Search for the cell housing the specified text and yield its [x, y] center coordinate. 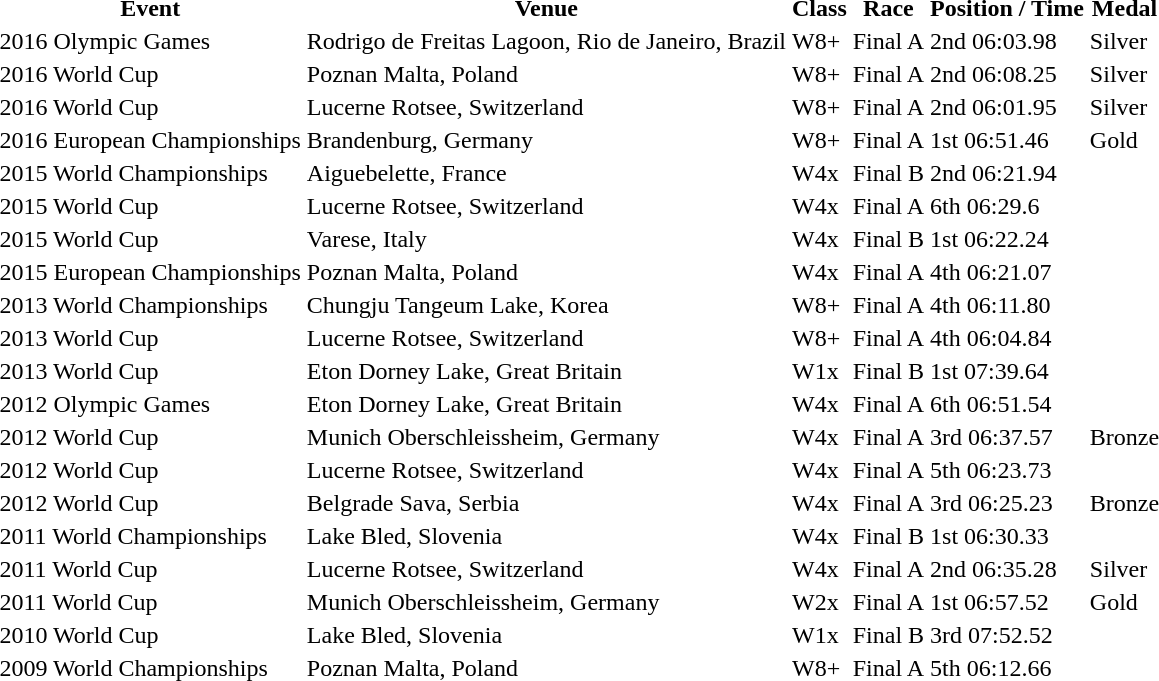
Rodrigo de Freitas Lagoon, Rio de Janeiro, Brazil [546, 41]
3rd 06:37.57 [1008, 437]
2nd 06:08.25 [1008, 74]
3rd 06:25.23 [1008, 503]
2nd 06:03.98 [1008, 41]
Brandenburg, Germany [546, 140]
1st 06:57.52 [1008, 602]
4th 06:04.84 [1008, 338]
Varese, Italy [546, 239]
3rd 07:52.52 [1008, 635]
Belgrade Sava, Serbia [546, 503]
4th 06:21.07 [1008, 272]
1st 07:39.64 [1008, 371]
2nd 06:21.94 [1008, 173]
Aiguebelette, France [546, 173]
W2x [820, 602]
2nd 06:35.28 [1008, 569]
4th 06:11.80 [1008, 305]
2nd 06:01.95 [1008, 107]
1st 06:22.24 [1008, 239]
6th 06:29.6 [1008, 206]
1st 06:51.46 [1008, 140]
1st 06:30.33 [1008, 536]
5th 06:23.73 [1008, 470]
6th 06:51.54 [1008, 404]
Chungju Tangeum Lake, Korea [546, 305]
